Provide the (X, Y) coordinate of the cell's center where the given text is located.  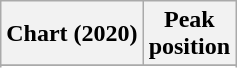
Peakposition (189, 34)
Chart (2020) (72, 34)
